For the text-containing cell, return its midpoint in (x, y) coordinate format. 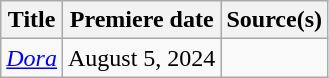
August 5, 2024 (141, 58)
Dora (32, 58)
Source(s) (274, 20)
Title (32, 20)
Premiere date (141, 20)
